Pinpoint the cell where the given text exists, returning its (x, y) midpoint coordinate. 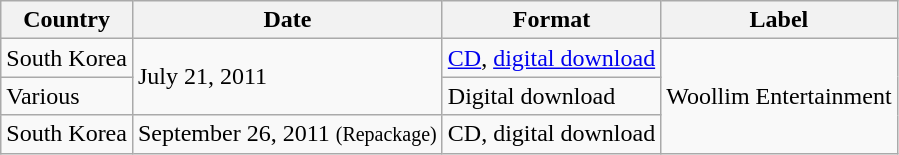
Format (551, 20)
September 26, 2011 (Repackage) (287, 134)
Various (67, 96)
Woollim Entertainment (779, 96)
Label (779, 20)
July 21, 2011 (287, 77)
Country (67, 20)
Date (287, 20)
Digital download (551, 96)
